Return [X, Y] of the center of cell containing provided text 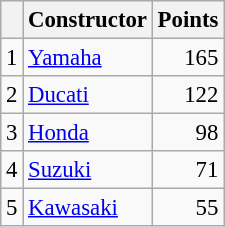
Yamaha [88, 58]
Ducati [88, 95]
98 [188, 133]
1 [12, 58]
4 [12, 170]
Kawasaki [88, 208]
Suzuki [88, 170]
3 [12, 133]
122 [188, 95]
71 [188, 170]
55 [188, 208]
Points [188, 20]
165 [188, 58]
Constructor [88, 20]
5 [12, 208]
2 [12, 95]
Honda [88, 133]
